Locate the cell with the specified text and output its [X, Y] center coordinate. 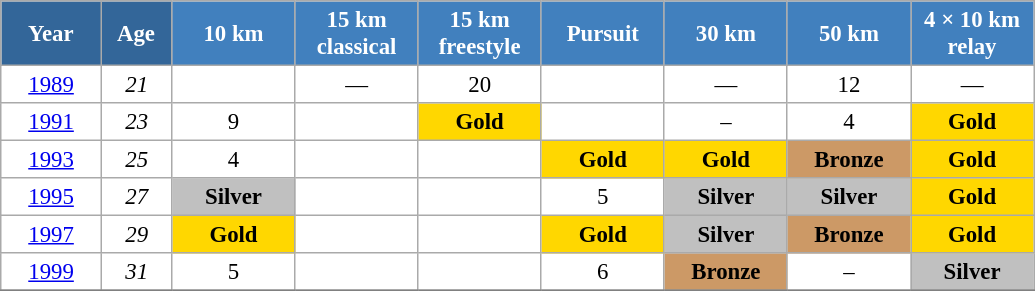
1997 [52, 235]
15 km classical [356, 34]
9 [234, 122]
50 km [848, 34]
30 km [726, 34]
Age [136, 34]
1989 [52, 85]
15 km freestyle [480, 34]
Year [52, 34]
Pursuit [602, 34]
– [726, 122]
25 [136, 160]
10 km [234, 34]
29 [136, 235]
21 [136, 85]
27 [136, 197]
1993 [52, 160]
23 [136, 122]
4 × 10 km relay [972, 34]
5 [602, 197]
20 [480, 85]
12 [848, 85]
1991 [52, 122]
1995 [52, 197]
